Output the (x, y) coordinate of the center of the cell containing the given text.  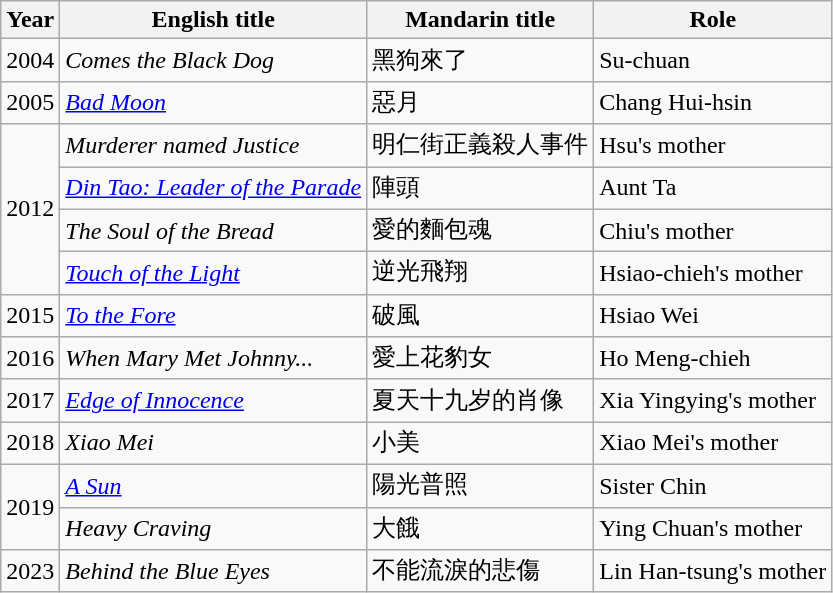
2012 (30, 209)
2016 (30, 358)
Comes the Black Dog (214, 60)
明仁街正義殺人事件 (480, 146)
不能流淚的悲傷 (480, 572)
Xiao Mei's mother (713, 444)
Lin Han-tsung's mother (713, 572)
Din Tao: Leader of the Parade (214, 188)
Behind the Blue Eyes (214, 572)
Edge of Innocence (214, 400)
陽光普照 (480, 486)
Hsu's mother (713, 146)
Ho Meng-chieh (713, 358)
愛上花豹女 (480, 358)
English title (214, 20)
Xia Yingying's mother (713, 400)
Aunt Ta (713, 188)
2005 (30, 102)
2019 (30, 506)
2017 (30, 400)
To the Fore (214, 316)
Sister Chin (713, 486)
夏天十九岁的肖像 (480, 400)
Bad Moon (214, 102)
2004 (30, 60)
2015 (30, 316)
大餓 (480, 528)
Year (30, 20)
When Mary Met Johnny... (214, 358)
Role (713, 20)
陣頭 (480, 188)
Mandarin title (480, 20)
黑狗來了 (480, 60)
小美 (480, 444)
Hsiao Wei (713, 316)
Touch of the Light (214, 274)
愛的麵包魂 (480, 230)
Su-chuan (713, 60)
2023 (30, 572)
Chang Hui-hsin (713, 102)
逆光飛翔 (480, 274)
Hsiao-chieh's mother (713, 274)
惡月 (480, 102)
2018 (30, 444)
Heavy Craving (214, 528)
A Sun (214, 486)
破風 (480, 316)
Xiao Mei (214, 444)
Chiu's mother (713, 230)
Ying Chuan's mother (713, 528)
Murderer named Justice (214, 146)
The Soul of the Bread (214, 230)
